Search for the cell housing the specified text and yield its (x, y) center coordinate. 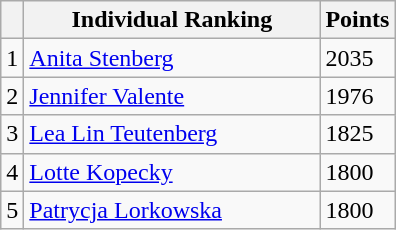
Anita Stenberg (172, 58)
Lea Lin Teutenberg (172, 134)
2035 (358, 58)
2 (12, 96)
Patrycja Lorkowska (172, 210)
4 (12, 172)
Jennifer Valente (172, 96)
1825 (358, 134)
Lotte Kopecky (172, 172)
3 (12, 134)
1 (12, 58)
5 (12, 210)
Points (358, 20)
1976 (358, 96)
Individual Ranking (172, 20)
